For the text-containing cell, return its midpoint in [X, Y] coordinate format. 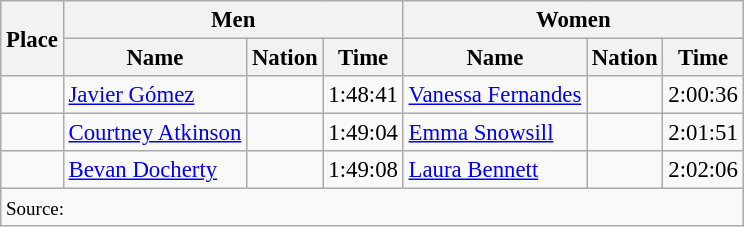
Courtney Atkinson [154, 133]
2:01:51 [703, 133]
Women [573, 20]
1:48:41 [363, 95]
Source: [372, 208]
Javier Gómez [154, 95]
Bevan Docherty [154, 170]
Men [233, 20]
Laura Bennett [494, 170]
Vanessa Fernandes [494, 95]
2:02:06 [703, 170]
Place [32, 38]
2:00:36 [703, 95]
1:49:04 [363, 133]
1:49:08 [363, 170]
Emma Snowsill [494, 133]
